Return the [X, Y] coordinate for the center point of the cell that contains the specified text.  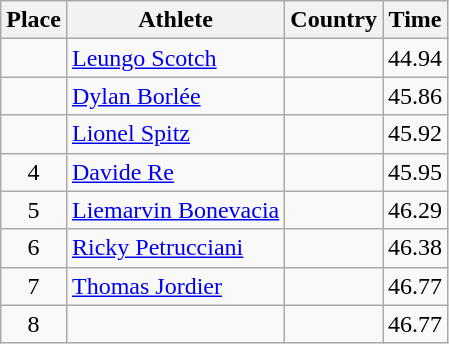
Place [34, 20]
Lionel Spitz [175, 134]
Country [334, 20]
Dylan Borlée [175, 96]
45.92 [414, 134]
Thomas Jordier [175, 286]
44.94 [414, 58]
45.95 [414, 172]
Leungo Scotch [175, 58]
45.86 [414, 96]
Time [414, 20]
7 [34, 286]
Ricky Petrucciani [175, 248]
4 [34, 172]
8 [34, 324]
Davide Re [175, 172]
46.38 [414, 248]
5 [34, 210]
46.29 [414, 210]
Athlete [175, 20]
6 [34, 248]
Liemarvin Bonevacia [175, 210]
